Output the (x, y) coordinate of the center of the cell containing the given text.  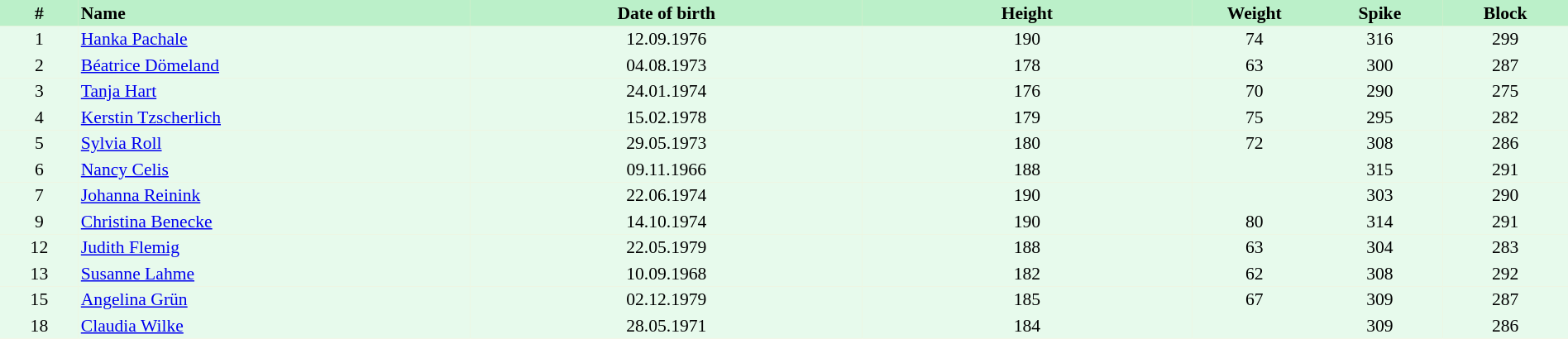
Date of birth (667, 13)
275 (1505, 91)
Christina Benecke (275, 222)
Judith Flemig (275, 248)
14.10.1974 (667, 222)
179 (1027, 117)
62 (1255, 274)
299 (1505, 40)
2 (40, 65)
Claudia Wilke (275, 326)
74 (1255, 40)
Height (1027, 13)
282 (1505, 117)
80 (1255, 222)
# (40, 13)
09.11.1966 (667, 169)
22.05.1979 (667, 248)
15 (40, 299)
24.01.1974 (667, 91)
10.09.1968 (667, 274)
5 (40, 144)
283 (1505, 248)
Angelina Grün (275, 299)
184 (1027, 326)
02.12.1979 (667, 299)
Weight (1255, 13)
176 (1027, 91)
178 (1027, 65)
3 (40, 91)
72 (1255, 144)
6 (40, 169)
9 (40, 222)
180 (1027, 144)
67 (1255, 299)
Hanka Pachale (275, 40)
1 (40, 40)
12.09.1976 (667, 40)
314 (1380, 222)
75 (1255, 117)
Tanja Hart (275, 91)
Sylvia Roll (275, 144)
185 (1027, 299)
7 (40, 195)
292 (1505, 274)
Name (275, 13)
315 (1380, 169)
Johanna Reinink (275, 195)
13 (40, 274)
12 (40, 248)
Béatrice Dömeland (275, 65)
304 (1380, 248)
Nancy Celis (275, 169)
04.08.1973 (667, 65)
15.02.1978 (667, 117)
70 (1255, 91)
316 (1380, 40)
4 (40, 117)
22.06.1974 (667, 195)
295 (1380, 117)
Kerstin Tzscherlich (275, 117)
303 (1380, 195)
300 (1380, 65)
Spike (1380, 13)
28.05.1971 (667, 326)
Block (1505, 13)
18 (40, 326)
182 (1027, 274)
Susanne Lahme (275, 274)
29.05.1973 (667, 144)
